Detect which cell encompasses the target text, then output its (x, y) center coordinate. 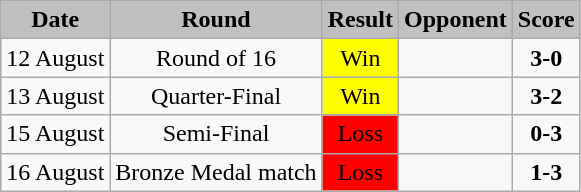
Round of 16 (216, 58)
Bronze Medal match (216, 172)
Quarter-Final (216, 96)
0-3 (546, 134)
Opponent (456, 20)
Date (56, 20)
13 August (56, 96)
12 August (56, 58)
3-0 (546, 58)
3-2 (546, 96)
Result (360, 20)
Semi-Final (216, 134)
Score (546, 20)
16 August (56, 172)
1-3 (546, 172)
15 August (56, 134)
Round (216, 20)
